Capture the cell that displays the provided text and extract its (X, Y) central coordinate. 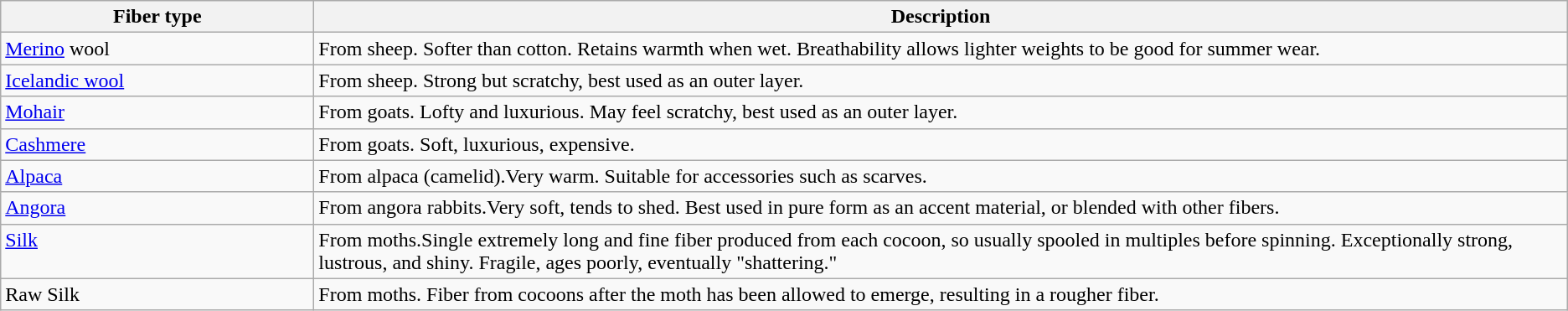
Fiber type (157, 17)
From goats. Lofty and luxurious. May feel scratchy, best used as an outer layer. (941, 112)
From sheep. Strong but scratchy, best used as an outer layer. (941, 80)
Icelandic wool (157, 80)
Mohair (157, 112)
Cashmere (157, 144)
Raw Silk (157, 294)
Description (941, 17)
From alpaca (camelid).Very warm. Suitable for accessories such as scarves. (941, 176)
Silk (157, 251)
From angora rabbits.Very soft, tends to shed. Best used in pure form as an accent material, or blended with other fibers. (941, 208)
Alpaca (157, 176)
Merino wool (157, 49)
From goats. Soft, luxurious, expensive. (941, 144)
From sheep. Softer than cotton. Retains warmth when wet. Breathability allows lighter weights to be good for summer wear. (941, 49)
Angora (157, 208)
From moths. Fiber from cocoons after the moth has been allowed to emerge, resulting in a rougher fiber. (941, 294)
